Detect which cell encompasses the target text, then output its [x, y] center coordinate. 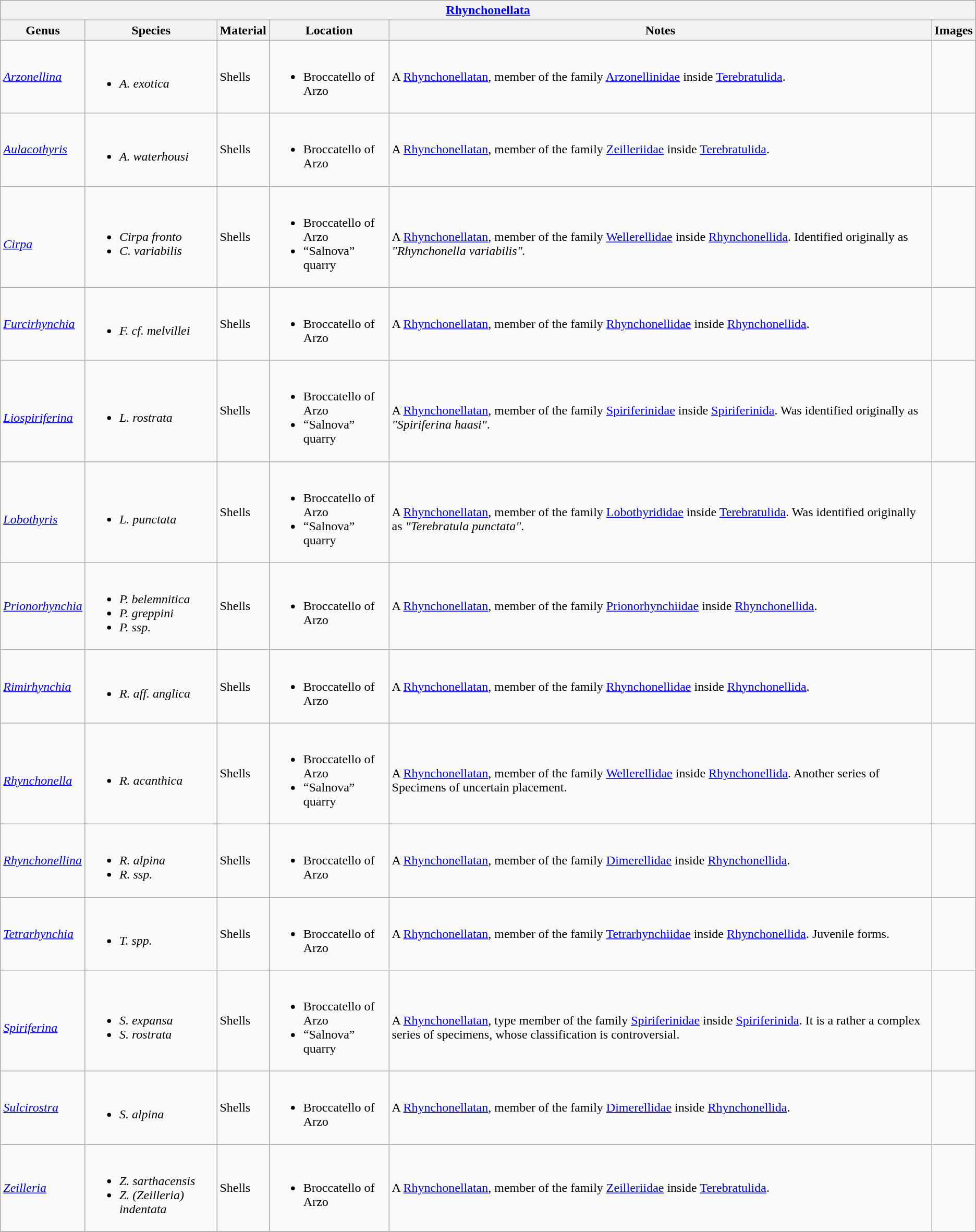
Images [954, 30]
Z. sarthacensisZ. (Zeilleria) indentata [151, 1188]
Species [151, 30]
Sulcirostra [43, 1108]
Tetrarhynchia [43, 933]
Lobothyris [43, 512]
Liospiriferina [43, 411]
L. rostrata [151, 411]
Rimirhynchia [43, 686]
Genus [43, 30]
S. alpina [151, 1108]
A Rhynchonellatan, member of the family Spiriferinidae inside Spiriferinida. Was identified originally as "Spiriferina haasi". [660, 411]
A. exotica [151, 77]
Furcirhynchia [43, 324]
F. cf. melvillei [151, 324]
S. expansaS. rostrata [151, 1021]
R. alpinaR. ssp. [151, 860]
R. aff. anglica [151, 686]
Location [329, 30]
A. waterhousi [151, 150]
R. acanthica [151, 773]
A Rhynchonellatan, member of the family Tetrarhynchiidae inside Rhynchonellida. Juvenile forms. [660, 933]
A Rhynchonellatan, member of the family Lobothyrididae inside Terebratulida. Was identified originally as "Terebratula punctata". [660, 512]
Zeilleria [43, 1188]
L. punctata [151, 512]
A Rhynchonellatan, member of the family Wellerellidae inside Rhynchonellida. Another series of Specimens of uncertain placement. [660, 773]
Arzonellina [43, 77]
Material [243, 30]
Rhynchonellata [488, 10]
Cirpa frontoC. variabilis [151, 237]
Spiriferina [43, 1021]
Cirpa [43, 237]
A Rhynchonellatan, member of the family Prionorhynchiidae inside Rhynchonellida. [660, 606]
A Rhynchonellatan, member of the family Wellerellidae inside Rhynchonellida. Identified originally as "Rhynchonella variabilis". [660, 237]
Rhynchonellina [43, 860]
Aulacothyris [43, 150]
Rhynchonella [43, 773]
P. belemniticaP. greppiniP. ssp. [151, 606]
T. spp. [151, 933]
Prionorhynchia [43, 606]
Notes [660, 30]
A Rhynchonellatan, member of the family Arzonellinidae inside Terebratulida. [660, 77]
